Detect which cell encompasses the target text, then output its [X, Y] center coordinate. 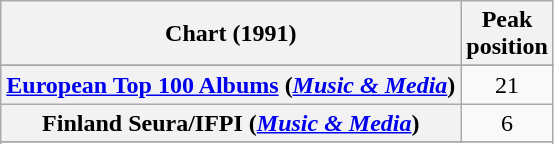
Peakposition [507, 34]
European Top 100 Albums (Music & Media) [231, 85]
6 [507, 123]
Finland Seura/IFPI (Music & Media) [231, 123]
Chart (1991) [231, 34]
21 [507, 85]
